Pinpoint the cell where the given text exists, returning its [X, Y] midpoint coordinate. 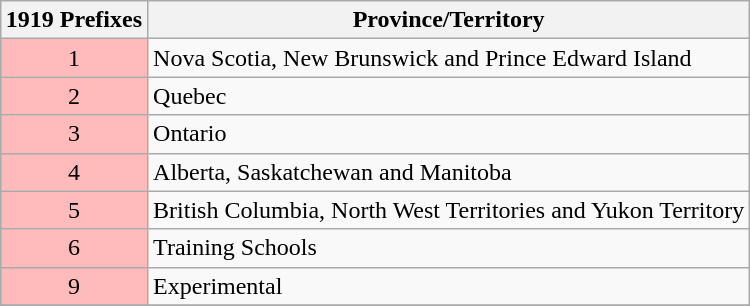
5 [74, 210]
Province/Territory [449, 20]
Ontario [449, 134]
Quebec [449, 96]
Nova Scotia, New Brunswick and Prince Edward Island [449, 58]
1 [74, 58]
2 [74, 96]
Experimental [449, 286]
1919 Prefixes [74, 20]
Alberta, Saskatchewan and Manitoba [449, 172]
9 [74, 286]
British Columbia, North West Territories and Yukon Territory [449, 210]
3 [74, 134]
6 [74, 248]
4 [74, 172]
Training Schools [449, 248]
